Capture the cell that displays the provided text and extract its (X, Y) central coordinate. 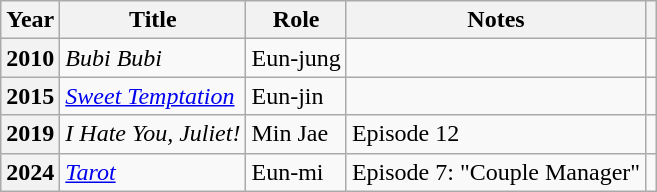
Episode 12 (496, 134)
2024 (30, 172)
Eun-jin (296, 96)
Episode 7: "Couple Manager" (496, 172)
Role (296, 20)
Min Jae (296, 134)
Bubi Bubi (153, 58)
Sweet Temptation (153, 96)
Year (30, 20)
Eun-mi (296, 172)
Title (153, 20)
2015 (30, 96)
I Hate You, Juliet! (153, 134)
Tarot (153, 172)
2010 (30, 58)
Eun-jung (296, 58)
2019 (30, 134)
Notes (496, 20)
